For the text-containing cell, return its midpoint in (x, y) coordinate format. 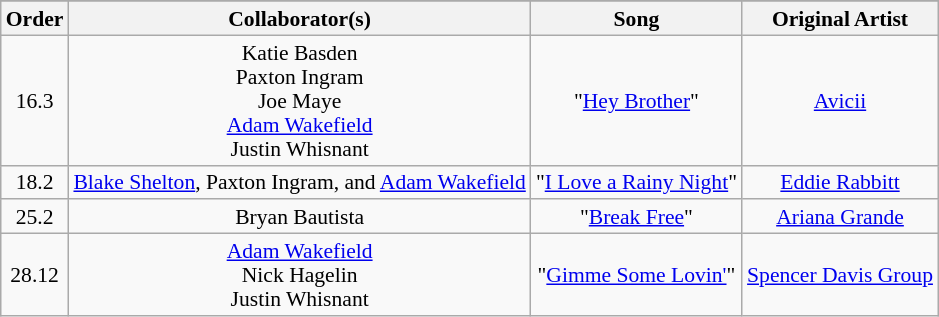
Bryan Bautista (299, 217)
28.12 (35, 275)
Collaborator(s) (299, 18)
Order (35, 18)
Blake Shelton, Paxton Ingram, and Adam Wakefield (299, 182)
Eddie Rabbitt (840, 182)
Ariana Grande (840, 217)
"Hey Brother" (636, 100)
"Gimme Some Lovin'" (636, 275)
18.2 (35, 182)
Song (636, 18)
Spencer Davis Group (840, 275)
25.2 (35, 217)
Avicii (840, 100)
Adam Wakefield Nick Hagelin Justin Whisnant (299, 275)
"Break Free" (636, 217)
16.3 (35, 100)
"I Love a Rainy Night" (636, 182)
Katie Basden Paxton Ingram Joe Maye Adam Wakefield Justin Whisnant (299, 100)
Original Artist (840, 18)
